Pinpoint the cell where the given text exists, returning its [X, Y] midpoint coordinate. 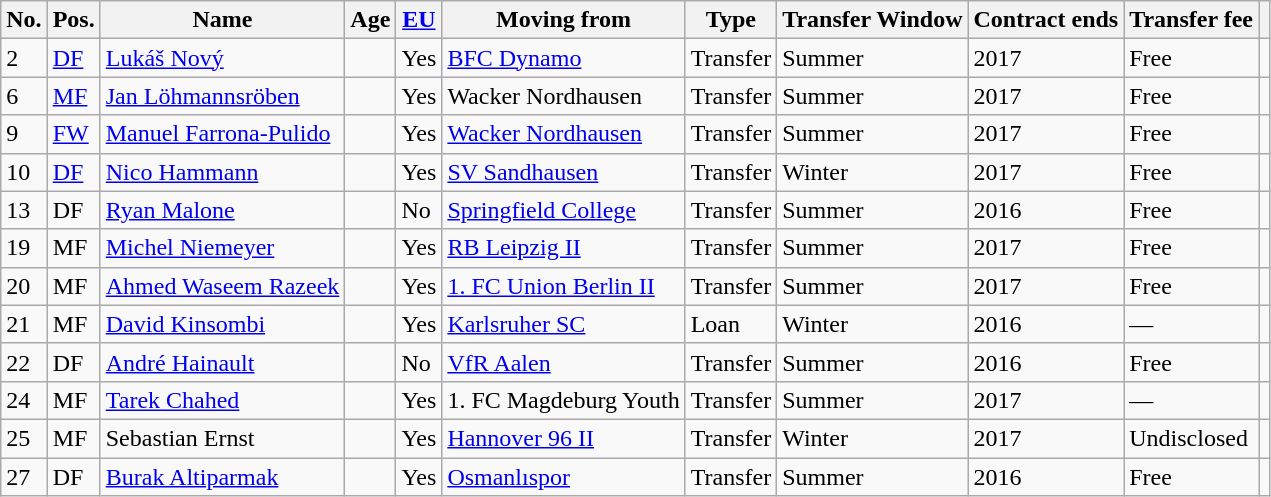
Transfer fee [1192, 20]
Contract ends [1046, 20]
10 [24, 172]
Hannover 96 II [564, 438]
Pos. [74, 20]
Moving from [564, 20]
Nico Hammann [222, 172]
Manuel Farrona-Pulido [222, 134]
21 [24, 324]
22 [24, 362]
RB Leipzig II [564, 248]
Michel Niemeyer [222, 248]
Springfield College [564, 210]
Tarek Chahed [222, 400]
Loan [731, 324]
25 [24, 438]
Osmanlıspor [564, 477]
No. [24, 20]
19 [24, 248]
20 [24, 286]
Name [222, 20]
Ahmed Waseem Razeek [222, 286]
6 [24, 96]
Lukáš Nový [222, 58]
Age [370, 20]
27 [24, 477]
Sebastian Ernst [222, 438]
BFC Dynamo [564, 58]
SV Sandhausen [564, 172]
Burak Altiparmak [222, 477]
EU [419, 20]
Karlsruher SC [564, 324]
9 [24, 134]
Jan Löhmannsröben [222, 96]
VfR Aalen [564, 362]
24 [24, 400]
Undisclosed [1192, 438]
FW [74, 134]
Transfer Window [872, 20]
13 [24, 210]
Ryan Malone [222, 210]
1. FC Magdeburg Youth [564, 400]
1. FC Union Berlin II [564, 286]
David Kinsombi [222, 324]
Type [731, 20]
André Hainault [222, 362]
2 [24, 58]
